Search for the cell housing the specified text and yield its (x, y) center coordinate. 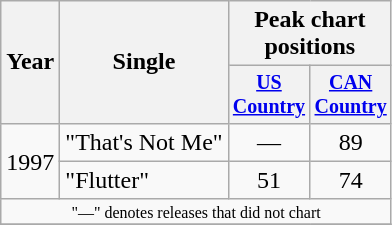
74 (351, 180)
89 (351, 142)
Year (30, 62)
"That's Not Me" (144, 142)
CAN Country (351, 94)
— (269, 142)
Single (144, 62)
"—" denotes releases that did not chart (196, 211)
US Country (269, 94)
1997 (30, 161)
"Flutter" (144, 180)
Peak chartpositions (310, 34)
51 (269, 180)
